Locate the cell with the specified text and output its (X, Y) center coordinate. 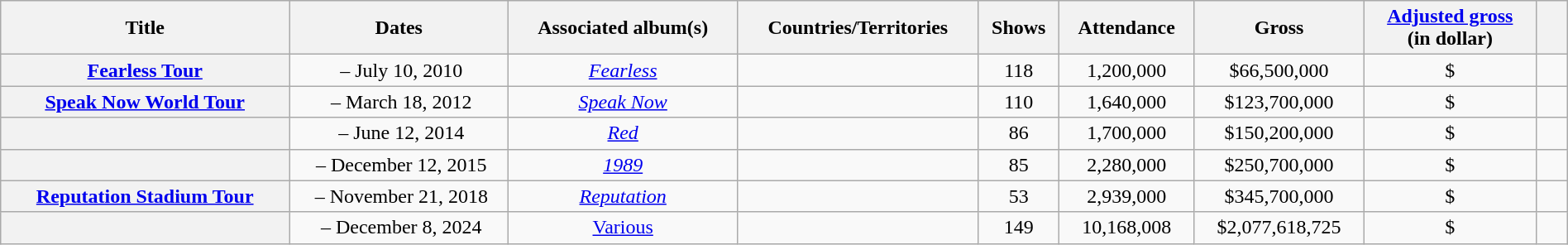
– November 21, 2018 (399, 196)
1,700,000 (1126, 133)
53 (1019, 196)
Fearless Tour (146, 70)
Dates (399, 28)
85 (1019, 165)
– June 12, 2014 (399, 133)
Fearless (624, 70)
10,168,008 (1126, 228)
$150,200,000 (1279, 133)
Associated album(s) (624, 28)
Speak Now (624, 102)
1989 (624, 165)
Title (146, 28)
1,200,000 (1126, 70)
– July 10, 2010 (399, 70)
149 (1019, 228)
Shows (1019, 28)
86 (1019, 133)
$345,700,000 (1279, 196)
Adjusted gross(in dollar) (1450, 28)
Gross (1279, 28)
Countries/Territories (858, 28)
$250,700,000 (1279, 165)
Reputation Stadium Tour (146, 196)
Various (624, 228)
Attendance (1126, 28)
$123,700,000 (1279, 102)
Speak Now World Tour (146, 102)
Reputation (624, 196)
– December 12, 2015 (399, 165)
118 (1019, 70)
1,640,000 (1126, 102)
110 (1019, 102)
$66,500,000 (1279, 70)
Red (624, 133)
– December 8, 2024 (399, 228)
2,280,000 (1126, 165)
$2,077,618,725 (1279, 228)
2,939,000 (1126, 196)
– March 18, 2012 (399, 102)
